Find where the given text appears and provide that cell's center as [x, y] coordinate. 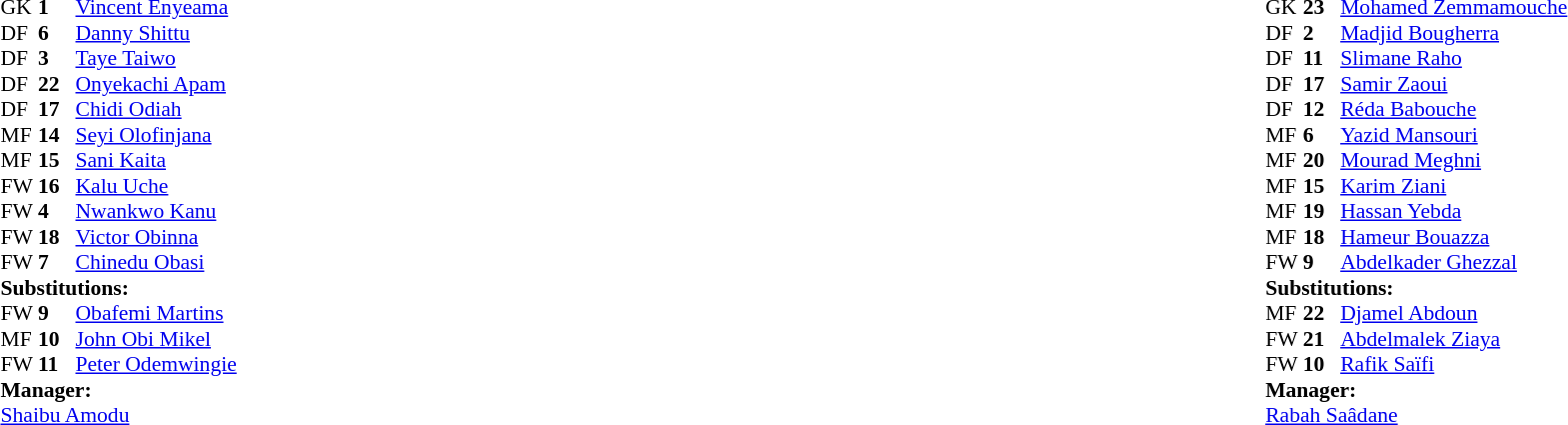
Kalu Uche [156, 186]
Taye Taiwo [156, 59]
2 [1322, 33]
Rafik Saïfi [1453, 365]
12 [1322, 109]
Slimane Raho [1453, 59]
Samir Zaoui [1453, 84]
Madjid Bougherra [1453, 33]
Sani Kaita [156, 161]
Mourad Meghni [1453, 161]
14 [57, 135]
Nwankwo Kanu [156, 211]
3 [57, 59]
16 [57, 186]
20 [1322, 161]
4 [57, 211]
Abdelkader Ghezzal [1453, 263]
Peter Odemwingie [156, 365]
21 [1322, 339]
Onyekachi Apam [156, 84]
Chidi Odiah [156, 109]
Karim Ziani [1453, 186]
Obafemi Martins [156, 313]
Hameur Bouazza [1453, 237]
Djamel Abdoun [1453, 313]
Hassan Yebda [1453, 211]
Chinedu Obasi [156, 263]
Yazid Mansouri [1453, 135]
19 [1322, 211]
John Obi Mikel [156, 339]
Abdelmalek Ziaya [1453, 339]
7 [57, 263]
Seyi Olofinjana [156, 135]
Danny Shittu [156, 33]
Réda Babouche [1453, 109]
Victor Obinna [156, 237]
